Find where the given text appears and provide that cell's center as (x, y) coordinate. 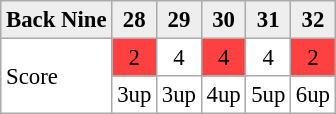
5up (268, 95)
31 (268, 20)
30 (224, 20)
6up (314, 95)
4up (224, 95)
32 (314, 20)
28 (134, 20)
Back Nine (56, 20)
29 (180, 20)
Score (56, 76)
